For the text-containing cell, return its midpoint in [X, Y] coordinate format. 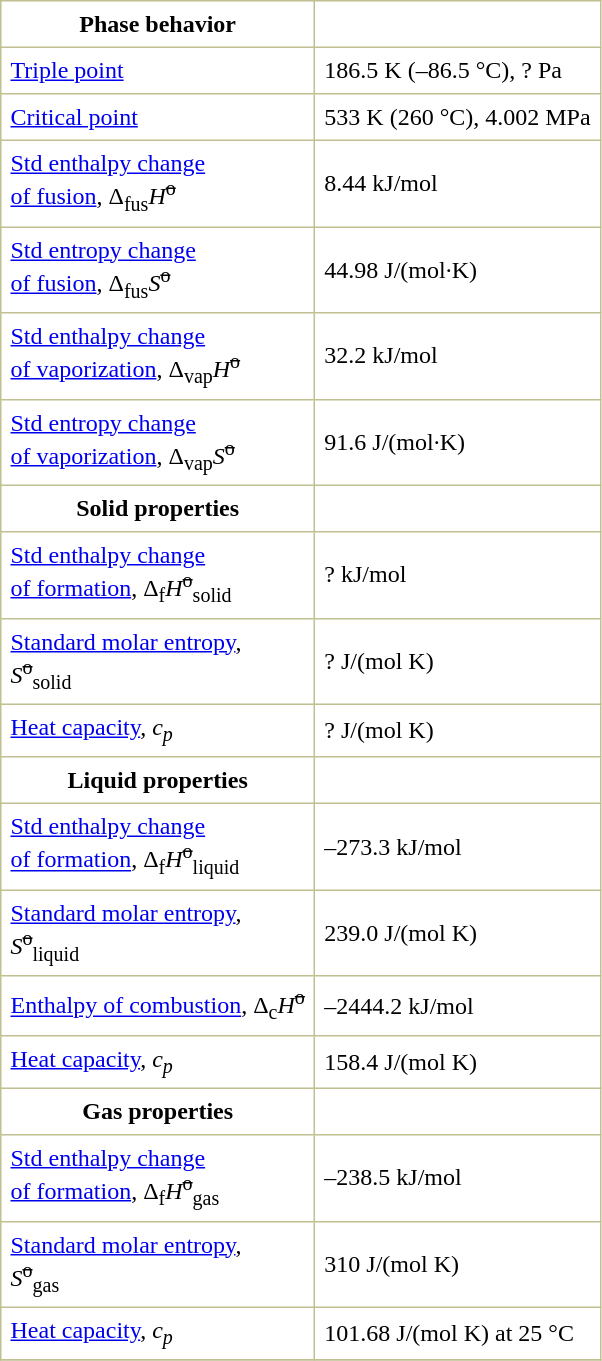
91.6 J/(mol·K) [458, 442]
Phase behavior [158, 24]
Solid properties [158, 508]
Standard molar entropy,Sosolid [158, 661]
Standard molar entropy,Soliquid [158, 933]
Triple point [158, 70]
32.2 kJ/mol [458, 356]
Std entropy changeof vaporization, ΔvapSo [158, 442]
Std enthalpy changeof formation, ΔfHoliquid [158, 847]
Gas properties [158, 1111]
–2444.2 kJ/mol [458, 1006]
158.4 J/(mol K) [458, 1062]
Std enthalpy changeof vaporization, ΔvapHo [158, 356]
Liquid properties [158, 780]
186.5 K (–86.5 °C), ? Pa [458, 70]
Std enthalpy changeof fusion, ΔfusHo [158, 183]
–273.3 kJ/mol [458, 847]
8.44 kJ/mol [458, 183]
Std enthalpy changeof formation, ΔfHogas [158, 1178]
101.68 J/(mol K) at 25 °C [458, 1334]
533 K (260 °C), 4.002 MPa [458, 117]
239.0 J/(mol K) [458, 933]
44.98 J/(mol·K) [458, 270]
Enthalpy of combustion, ΔcHo [158, 1006]
Critical point [158, 117]
–238.5 kJ/mol [458, 1178]
Standard molar entropy,Sogas [158, 1264]
Std entropy changeof fusion, ΔfusSo [158, 270]
? kJ/mol [458, 575]
310 J/(mol K) [458, 1264]
Std enthalpy changeof formation, ΔfHosolid [158, 575]
